Return (x, y) of the center of cell containing provided text 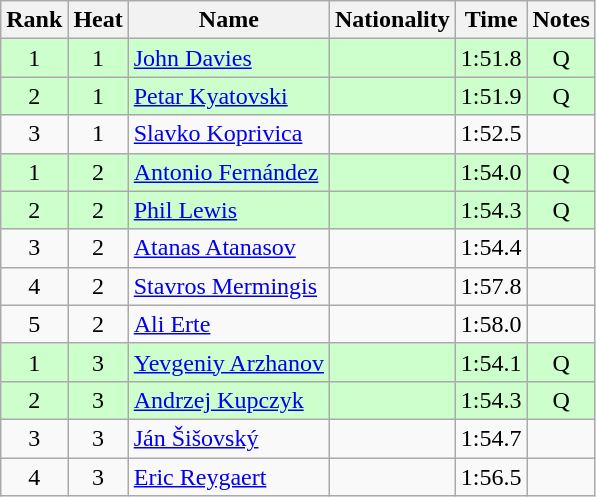
1:51.9 (491, 96)
5 (34, 324)
John Davies (228, 58)
1:54.1 (491, 362)
Rank (34, 20)
Notes (561, 20)
1:58.0 (491, 324)
Antonio Fernández (228, 172)
1:52.5 (491, 134)
1:51.8 (491, 58)
1:54.0 (491, 172)
Ali Erte (228, 324)
Heat (98, 20)
1:54.4 (491, 248)
Stavros Mermingis (228, 286)
1:54.7 (491, 438)
1:57.8 (491, 286)
1:56.5 (491, 477)
Slavko Koprivica (228, 134)
Atanas Atanasov (228, 248)
Time (491, 20)
Ján Šišovský (228, 438)
Petar Kyatovski (228, 96)
Andrzej Kupczyk (228, 400)
Phil Lewis (228, 210)
Eric Reygaert (228, 477)
Yevgeniy Arzhanov (228, 362)
Name (228, 20)
Nationality (393, 20)
